Determine the [x, y] coordinate at the center of the cell enclosing the given text.  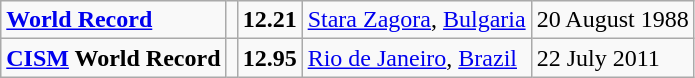
World Record [114, 20]
22 July 2011 [612, 58]
Rio de Janeiro, Brazil [416, 58]
12.95 [270, 58]
CISM World Record [114, 58]
Stara Zagora, Bulgaria [416, 20]
20 August 1988 [612, 20]
12.21 [270, 20]
